Extract the [x, y] coordinate from the center of the cell holding the provided text.  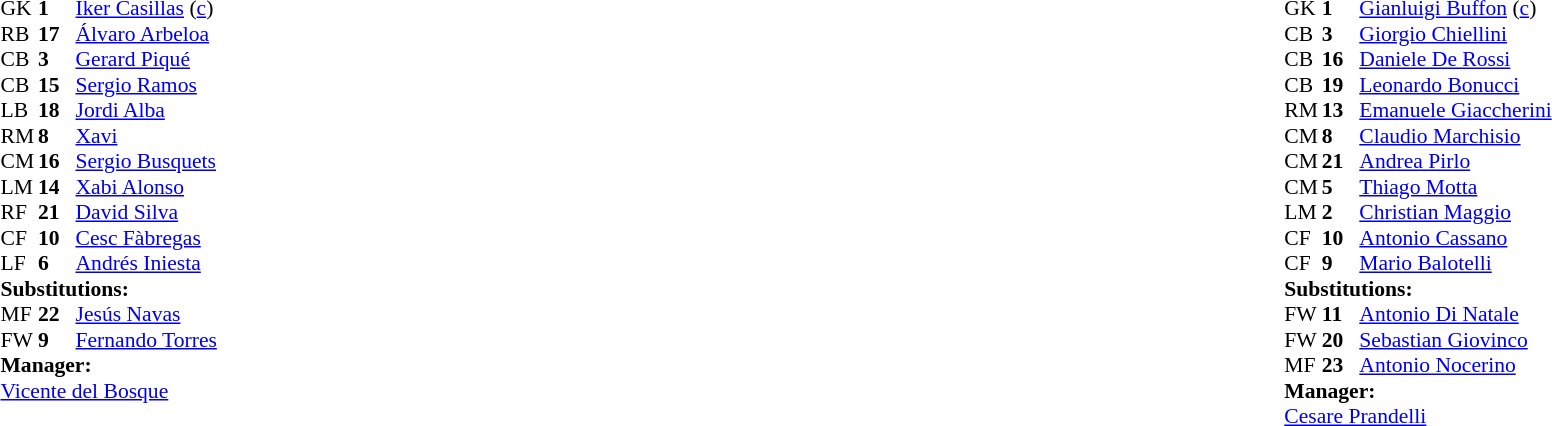
Álvaro Arbeloa [146, 34]
Antonio Nocerino [1455, 365]
11 [1341, 315]
18 [57, 111]
Mario Balotelli [1455, 263]
Vicente del Bosque [108, 391]
5 [1341, 187]
Emanuele Giaccherini [1455, 111]
RF [19, 213]
LB [19, 111]
Daniele De Rossi [1455, 59]
Antonio Cassano [1455, 238]
LF [19, 263]
23 [1341, 365]
Jordi Alba [146, 111]
Sergio Busquets [146, 161]
Thiago Motta [1455, 187]
RB [19, 34]
Xabi Alonso [146, 187]
Christian Maggio [1455, 213]
Leonardo Bonucci [1455, 85]
2 [1341, 213]
Gerard Piqué [146, 59]
David Silva [146, 213]
13 [1341, 111]
22 [57, 315]
Antonio Di Natale [1455, 315]
Claudio Marchisio [1455, 136]
14 [57, 187]
Andrea Pirlo [1455, 161]
Xavi [146, 136]
Fernando Torres [146, 340]
19 [1341, 85]
15 [57, 85]
6 [57, 263]
20 [1341, 340]
Cesc Fàbregas [146, 238]
Giorgio Chiellini [1455, 34]
Andrés Iniesta [146, 263]
Sergio Ramos [146, 85]
17 [57, 34]
Sebastian Giovinco [1455, 340]
Jesús Navas [146, 315]
